Locate the cell with the specified text and output its (x, y) center coordinate. 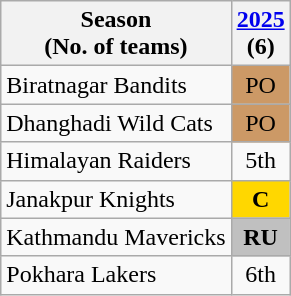
2025(6) (260, 34)
6th (260, 275)
RU (260, 237)
Kathmandu Mavericks (116, 237)
Dhanghadi Wild Cats (116, 123)
5th (260, 161)
Himalayan Raiders (116, 161)
C (260, 199)
Janakpur Knights (116, 199)
Season (No. of teams) (116, 34)
Pokhara Lakers (116, 275)
Biratnagar Bandits (116, 85)
